Capture the cell that displays the provided text and extract its [x, y] central coordinate. 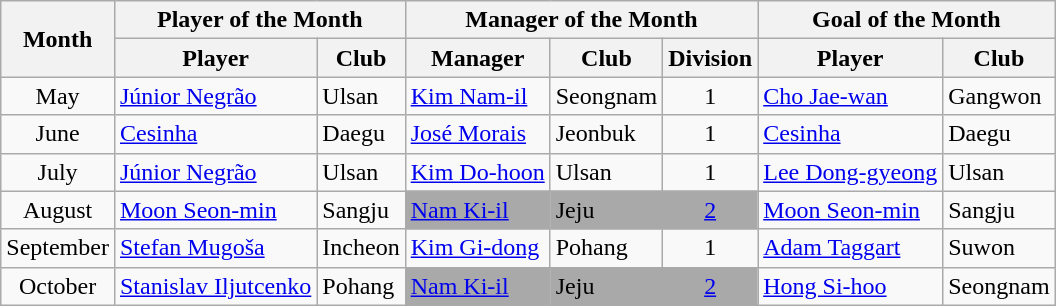
July [58, 172]
Stanislav Iljutcenko [215, 286]
Player of the Month [260, 20]
Kim Gi-dong [478, 248]
Kim Do-hoon [478, 172]
Manager [478, 58]
May [58, 96]
Lee Dong-gyeong [850, 172]
Stefan Mugoša [215, 248]
Goal of the Month [906, 20]
August [58, 210]
Adam Taggart [850, 248]
Month [58, 39]
Jeonbuk [606, 134]
September [58, 248]
Incheon [361, 248]
Suwon [999, 248]
Manager of the Month [582, 20]
June [58, 134]
Division [710, 58]
José Morais [478, 134]
Kim Nam-il [478, 96]
Gangwon [999, 96]
Cho Jae-wan [850, 96]
October [58, 286]
Hong Si-hoo [850, 286]
